Return the [x, y] coordinate for the center point of the cell that contains the specified text.  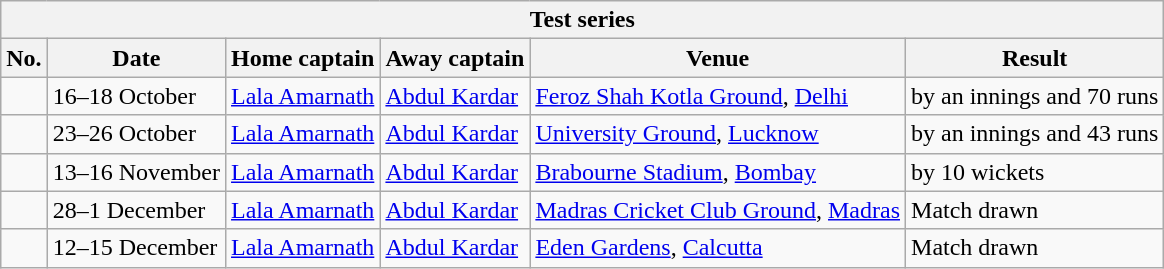
Test series [582, 20]
Madras Cricket Club Ground, Madras [718, 210]
12–15 December [136, 248]
23–26 October [136, 134]
Feroz Shah Kotla Ground, Delhi [718, 96]
Venue [718, 58]
Date [136, 58]
No. [24, 58]
Home captain [303, 58]
by an innings and 43 runs [1035, 134]
Away captain [455, 58]
University Ground, Lucknow [718, 134]
Brabourne Stadium, Bombay [718, 172]
by 10 wickets [1035, 172]
Result [1035, 58]
28–1 December [136, 210]
16–18 October [136, 96]
Eden Gardens, Calcutta [718, 248]
by an innings and 70 runs [1035, 96]
13–16 November [136, 172]
